Locate the cell with the specified text and output its (X, Y) center coordinate. 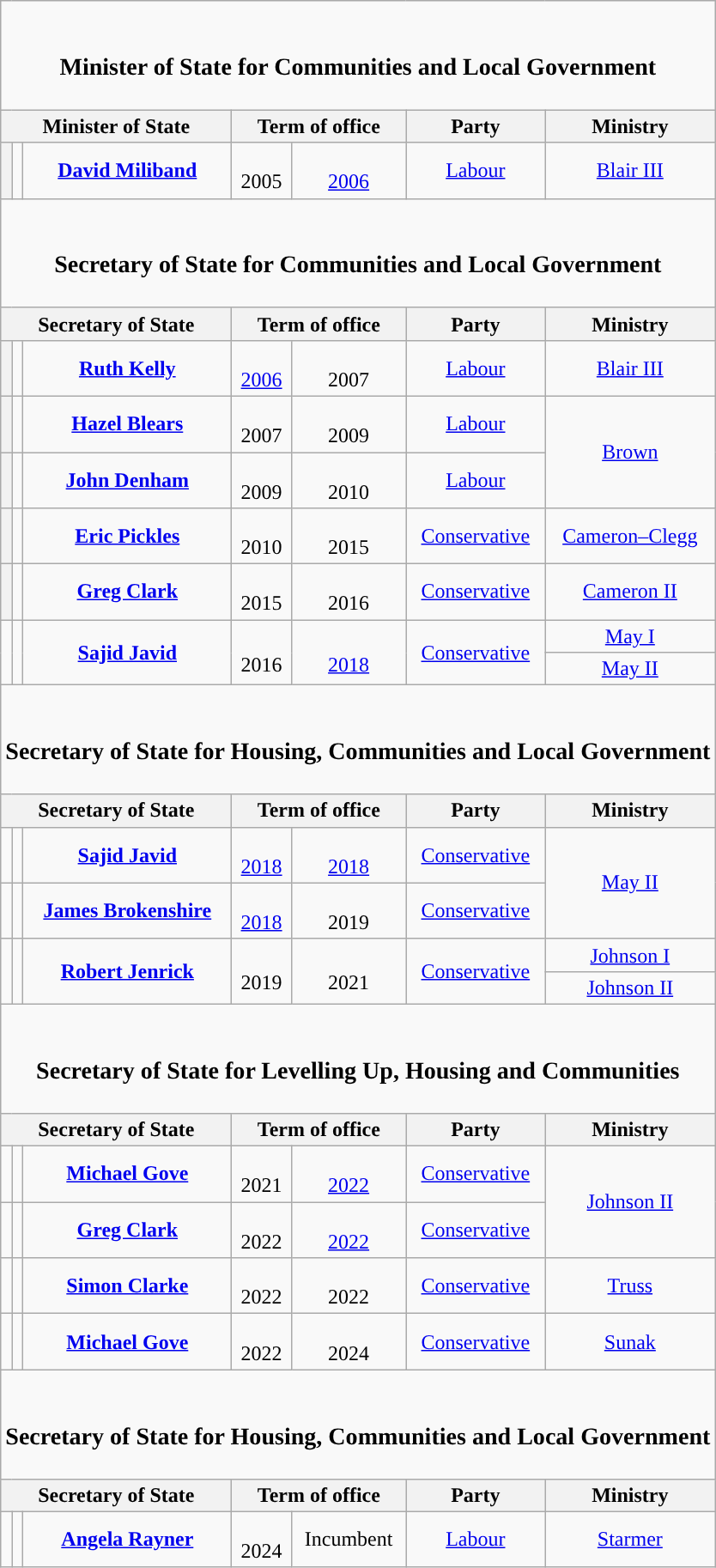
Hazel Blears (127, 424)
David Miliband (127, 170)
Minister of State for Communities and Local Government (358, 55)
Truss (630, 1286)
Sunak (630, 1341)
Johnson I (630, 955)
John Denham (127, 479)
Incumbent (349, 1539)
Eric Pickles (127, 536)
James Brokenshire (127, 910)
Minister of State (117, 126)
Cameron II (630, 593)
Cameron–Clegg (630, 536)
Ruth Kelly (127, 368)
Secretary of State for Communities and Local Government (358, 252)
Robert Jenrick (127, 971)
2005 (261, 170)
Brown (630, 452)
Secretary of State for Levelling Up, Housing and Communities (358, 1058)
Angela Rayner (127, 1539)
Starmer (630, 1539)
May I (630, 636)
Simon Clarke (127, 1286)
